Search for the cell housing the specified text and yield its [x, y] center coordinate. 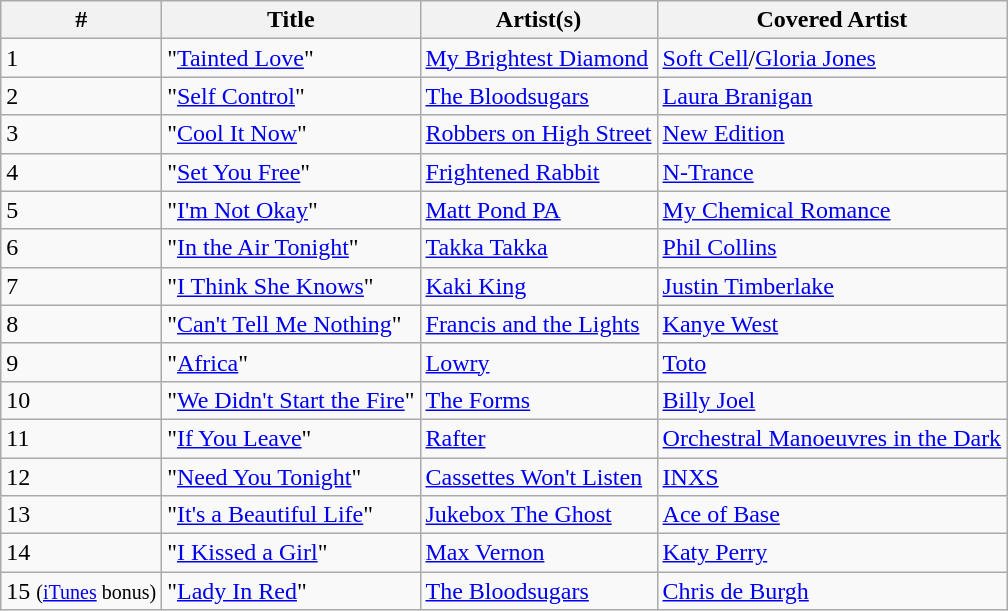
"I'm Not Okay" [291, 210]
Katy Perry [832, 553]
Covered Artist [832, 20]
"Tainted Love" [291, 58]
Takka Takka [538, 248]
Kaki King [538, 286]
Phil Collins [832, 248]
5 [82, 210]
Frightened Rabbit [538, 172]
"It's a Beautiful Life" [291, 515]
15 (iTunes bonus) [82, 591]
The Forms [538, 400]
"Africa" [291, 362]
Billy Joel [832, 400]
# [82, 20]
Kanye West [832, 324]
9 [82, 362]
10 [82, 400]
"If You Leave" [291, 438]
Jukebox The Ghost [538, 515]
Robbers on High Street [538, 134]
14 [82, 553]
3 [82, 134]
1 [82, 58]
Matt Pond PA [538, 210]
"I Kissed a Girl" [291, 553]
8 [82, 324]
Orchestral Manoeuvres in the Dark [832, 438]
12 [82, 477]
Rafter [538, 438]
"Can't Tell Me Nothing" [291, 324]
N-Trance [832, 172]
My Chemical Romance [832, 210]
7 [82, 286]
Toto [832, 362]
Artist(s) [538, 20]
INXS [832, 477]
"Cool It Now" [291, 134]
11 [82, 438]
Chris de Burgh [832, 591]
Ace of Base [832, 515]
Justin Timberlake [832, 286]
Laura Branigan [832, 96]
4 [82, 172]
Francis and the Lights [538, 324]
Title [291, 20]
"In the Air Tonight" [291, 248]
Soft Cell/Gloria Jones [832, 58]
Cassettes Won't Listen [538, 477]
New Edition [832, 134]
My Brightest Diamond [538, 58]
Lowry [538, 362]
"Set You Free" [291, 172]
"Need You Tonight" [291, 477]
"Lady In Red" [291, 591]
"We Didn't Start the Fire" [291, 400]
2 [82, 96]
"I Think She Knows" [291, 286]
6 [82, 248]
"Self Control" [291, 96]
13 [82, 515]
Max Vernon [538, 553]
